Capture the cell that displays the provided text and extract its [x, y] central coordinate. 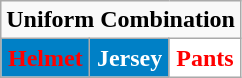
Pants [204, 58]
Helmet [46, 58]
Jersey [130, 58]
Uniform Combination [121, 20]
